Locate the cell with the specified text and output its (x, y) center coordinate. 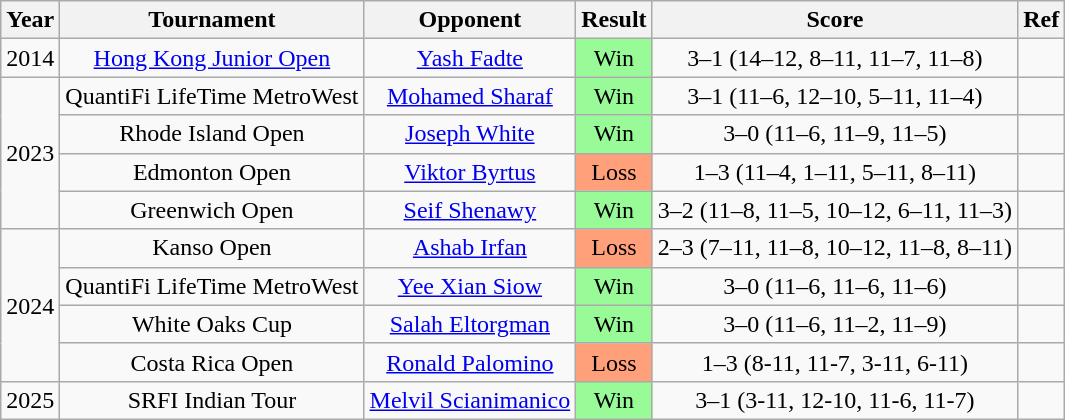
2014 (30, 58)
Tournament (212, 20)
Kanso Open (212, 248)
2024 (30, 305)
Hong Kong Junior Open (212, 58)
Mohamed Sharaf (470, 96)
Score (834, 20)
3–1 (11–6, 12–10, 5–11, 11–4) (834, 96)
Seif Shenawy (470, 210)
Edmonton Open (212, 172)
Viktor Byrtus (470, 172)
White Oaks Cup (212, 324)
Year (30, 20)
1–3 (11–4, 1–11, 5–11, 8–11) (834, 172)
Opponent (470, 20)
1–3 (8-11, 11-7, 3-11, 6-11) (834, 362)
3–1 (3-11, 12-10, 11-6, 11-7) (834, 400)
3–0 (11–6, 11–6, 11–6) (834, 286)
3–0 (11–6, 11–2, 11–9) (834, 324)
Result (614, 20)
Yash Fadte (470, 58)
Rhode Island Open (212, 134)
3–0 (11–6, 11–9, 11–5) (834, 134)
2025 (30, 400)
Ashab Irfan (470, 248)
2023 (30, 153)
Greenwich Open (212, 210)
SRFI Indian Tour (212, 400)
3–1 (14–12, 8–11, 11–7, 11–8) (834, 58)
Melvil Scianimanico (470, 400)
3–2 (11–8, 11–5, 10–12, 6–11, 11–3) (834, 210)
Ronald Palomino (470, 362)
Salah Eltorgman (470, 324)
Yee Xian Siow (470, 286)
Costa Rica Open (212, 362)
Ref (1042, 20)
2–3 (7–11, 11–8, 10–12, 11–8, 8–11) (834, 248)
Joseph White (470, 134)
